Extract the (X, Y) coordinate from the center of the cell holding the provided text.  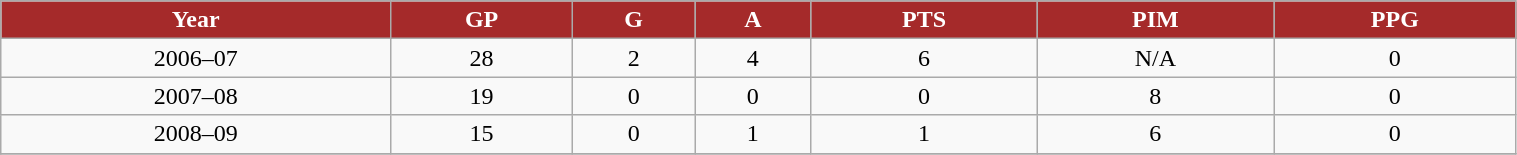
4 (753, 58)
PPG (1395, 20)
2 (634, 58)
PIM (1156, 20)
N/A (1156, 58)
GP (482, 20)
2006–07 (196, 58)
PTS (924, 20)
2007–08 (196, 96)
2008–09 (196, 134)
28 (482, 58)
8 (1156, 96)
19 (482, 96)
A (753, 20)
Year (196, 20)
G (634, 20)
15 (482, 134)
